Locate the cell with the specified text and output its (x, y) center coordinate. 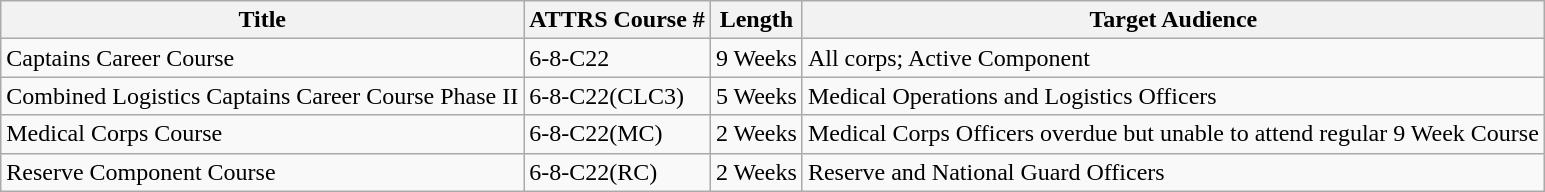
Combined Logistics Captains Career Course Phase II (262, 96)
ATTRS Course # (618, 20)
Target Audience (1173, 20)
Reserve Component Course (262, 172)
Title (262, 20)
6-8-C22 (618, 58)
All corps; Active Component (1173, 58)
Medical Corps Officers overdue but unable to attend regular 9 Week Course (1173, 134)
Medical Corps Course (262, 134)
6-8-C22(CLC3) (618, 96)
Length (756, 20)
6-8-C22(MC) (618, 134)
9 Weeks (756, 58)
5 Weeks (756, 96)
Reserve and National Guard Officers (1173, 172)
6-8-C22(RC) (618, 172)
Medical Operations and Logistics Officers (1173, 96)
Captains Career Course (262, 58)
